Provide the [X, Y] coordinate of the cell's center where the given text is located.  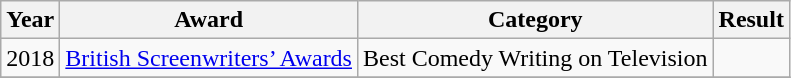
British Screenwriters’ Awards [209, 58]
Best Comedy Writing on Television [535, 58]
Category [535, 20]
Year [30, 20]
2018 [30, 58]
Award [209, 20]
Result [751, 20]
